Determine the [X, Y] coordinate at the center of the cell enclosing the given text.  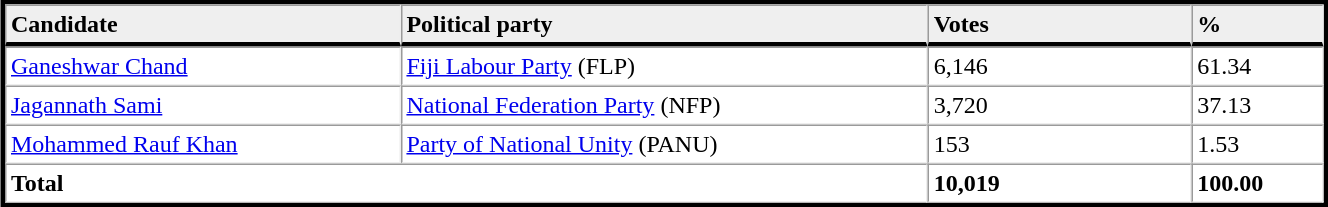
Political party [664, 25]
Party of National Unity (PANU) [664, 144]
Ganeshwar Chand [202, 66]
National Federation Party (NFP) [664, 106]
1.53 [1257, 144]
Fiji Labour Party (FLP) [664, 66]
% [1257, 25]
Candidate [202, 25]
153 [1060, 144]
Votes [1060, 25]
10,019 [1060, 184]
100.00 [1257, 184]
61.34 [1257, 66]
Jagannath Sami [202, 106]
Mohammed Rauf Khan [202, 144]
Total [466, 184]
6,146 [1060, 66]
37.13 [1257, 106]
3,720 [1060, 106]
